Determine the [X, Y] coordinate at the center of the cell enclosing the given text.  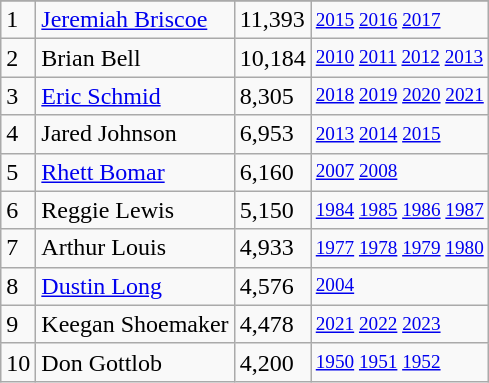
Jared Johnson [135, 134]
3 [18, 96]
Don Gottlob [135, 362]
2021 2022 2023 [400, 324]
11,393 [272, 20]
2010 2011 2012 2013 [400, 58]
6,953 [272, 134]
10 [18, 362]
Reggie Lewis [135, 210]
4 [18, 134]
Dustin Long [135, 286]
1984 1985 1986 1987 [400, 210]
6,160 [272, 172]
10,184 [272, 58]
1 [18, 20]
2 [18, 58]
Keegan Shoemaker [135, 324]
2007 2008 [400, 172]
6 [18, 210]
2013 2014 2015 [400, 134]
2018 2019 2020 2021 [400, 96]
1977 1978 1979 1980 [400, 248]
1950 1951 1952 [400, 362]
4,933 [272, 248]
2004 [400, 286]
Rhett Bomar [135, 172]
4,576 [272, 286]
Brian Bell [135, 58]
4,478 [272, 324]
2015 2016 2017 [400, 20]
7 [18, 248]
8 [18, 286]
Arthur Louis [135, 248]
5,150 [272, 210]
4,200 [272, 362]
8,305 [272, 96]
5 [18, 172]
Jeremiah Briscoe [135, 20]
9 [18, 324]
Eric Schmid [135, 96]
